For the text-containing cell, return its midpoint in [X, Y] coordinate format. 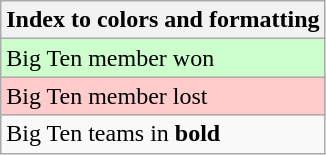
Index to colors and formatting [163, 20]
Big Ten member lost [163, 96]
Big Ten teams in bold [163, 134]
Big Ten member won [163, 58]
